Provide the [X, Y] coordinate of the cell's center where the given text is located.  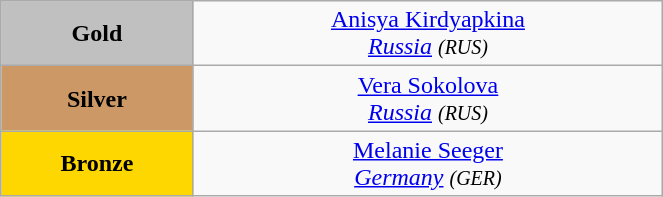
Vera SokolovaRussia (RUS) [428, 98]
Gold [97, 34]
Bronze [97, 164]
Melanie SeegerGermany (GER) [428, 164]
Silver [97, 98]
Anisya KirdyapkinaRussia (RUS) [428, 34]
